Search for the cell housing the specified text and yield its (X, Y) center coordinate. 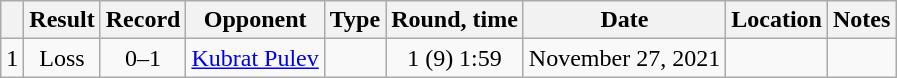
Result (62, 20)
Round, time (455, 20)
Loss (62, 58)
Notes (861, 20)
Record (143, 20)
Location (777, 20)
November 27, 2021 (624, 58)
1 (12, 58)
0–1 (143, 58)
Type (354, 20)
1 (9) 1:59 (455, 58)
Opponent (255, 20)
Kubrat Pulev (255, 58)
Date (624, 20)
